For the text-containing cell, return its midpoint in (X, Y) coordinate format. 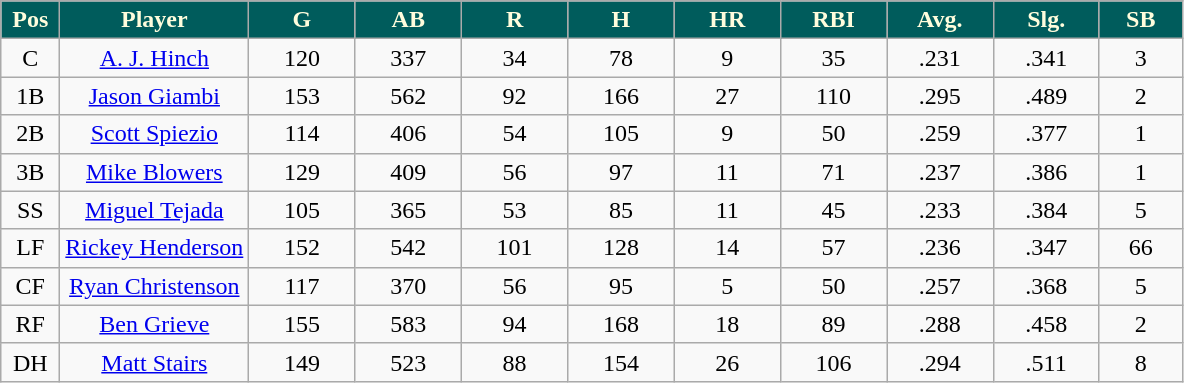
Slg. (1046, 20)
.511 (1046, 362)
542 (408, 248)
114 (302, 134)
Jason Giambi (154, 96)
Avg. (940, 20)
27 (727, 96)
.347 (1046, 248)
SB (1140, 20)
562 (408, 96)
18 (727, 324)
Ben Grieve (154, 324)
85 (621, 210)
.294 (940, 362)
LF (30, 248)
3B (30, 172)
8 (1140, 362)
14 (727, 248)
DH (30, 362)
97 (621, 172)
.236 (940, 248)
Miguel Tejada (154, 210)
117 (302, 286)
71 (833, 172)
409 (408, 172)
95 (621, 286)
26 (727, 362)
Pos (30, 20)
101 (514, 248)
Scott Spiezio (154, 134)
.257 (940, 286)
AB (408, 20)
523 (408, 362)
.458 (1046, 324)
.233 (940, 210)
370 (408, 286)
Matt Stairs (154, 362)
.341 (1046, 58)
168 (621, 324)
110 (833, 96)
.231 (940, 58)
HR (727, 20)
88 (514, 362)
RF (30, 324)
RBI (833, 20)
57 (833, 248)
129 (302, 172)
.288 (940, 324)
.259 (940, 134)
.295 (940, 96)
406 (408, 134)
155 (302, 324)
G (302, 20)
Mike Blowers (154, 172)
92 (514, 96)
C (30, 58)
152 (302, 248)
Rickey Henderson (154, 248)
Player (154, 20)
583 (408, 324)
.489 (1046, 96)
365 (408, 210)
45 (833, 210)
66 (1140, 248)
54 (514, 134)
337 (408, 58)
34 (514, 58)
166 (621, 96)
CF (30, 286)
.384 (1046, 210)
Ryan Christenson (154, 286)
2B (30, 134)
89 (833, 324)
94 (514, 324)
149 (302, 362)
3 (1140, 58)
106 (833, 362)
35 (833, 58)
53 (514, 210)
154 (621, 362)
.386 (1046, 172)
H (621, 20)
A. J. Hinch (154, 58)
R (514, 20)
SS (30, 210)
153 (302, 96)
.368 (1046, 286)
120 (302, 58)
.237 (940, 172)
78 (621, 58)
.377 (1046, 134)
1B (30, 96)
128 (621, 248)
